Search for the cell housing the specified text and yield its [x, y] center coordinate. 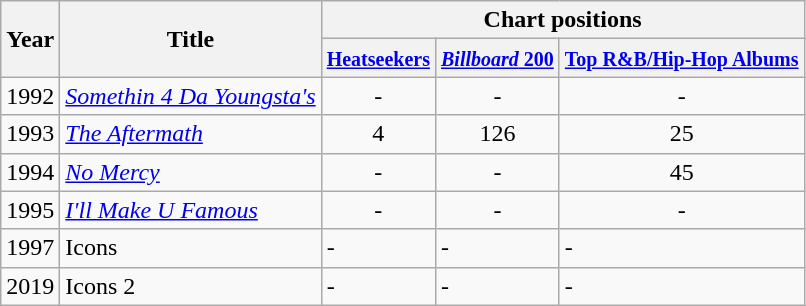
Icons [190, 248]
1994 [30, 172]
Title [190, 39]
I'll Make U Famous [190, 210]
Icons 2 [190, 286]
Top R&B/Hip-Hop Albums [682, 58]
4 [378, 134]
25 [682, 134]
45 [682, 172]
Year [30, 39]
Billboard 200 [497, 58]
2019 [30, 286]
126 [497, 134]
Chart positions [562, 20]
Heatseekers [378, 58]
The Aftermath [190, 134]
Somethin 4 Da Youngsta's [190, 96]
1997 [30, 248]
1993 [30, 134]
1992 [30, 96]
1995 [30, 210]
No Mercy [190, 172]
